Provide the [X, Y] coordinate of the cell's center where the given text is located.  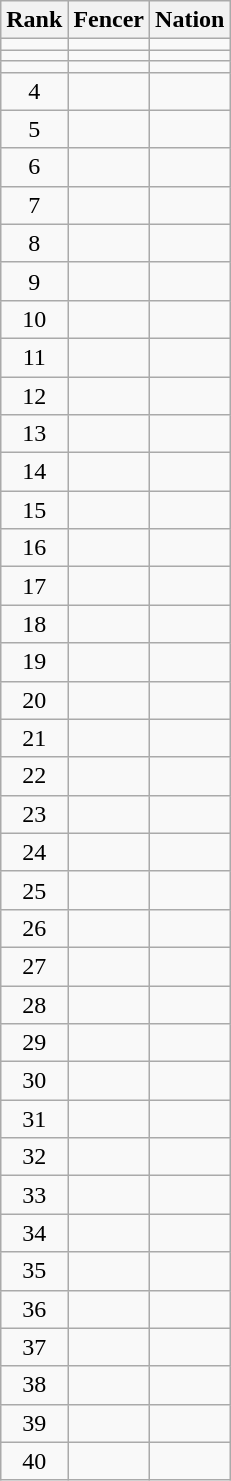
Fencer [109, 20]
22 [34, 776]
10 [34, 319]
18 [34, 624]
27 [34, 966]
15 [34, 510]
11 [34, 357]
Nation [190, 20]
7 [34, 205]
40 [34, 1461]
33 [34, 1195]
23 [34, 814]
31 [34, 1119]
32 [34, 1157]
34 [34, 1233]
30 [34, 1081]
29 [34, 1043]
12 [34, 395]
25 [34, 890]
39 [34, 1423]
17 [34, 586]
24 [34, 852]
13 [34, 434]
37 [34, 1347]
21 [34, 738]
6 [34, 167]
38 [34, 1385]
36 [34, 1309]
26 [34, 928]
Rank [34, 20]
35 [34, 1271]
14 [34, 472]
20 [34, 700]
5 [34, 129]
28 [34, 1005]
8 [34, 243]
16 [34, 548]
9 [34, 281]
19 [34, 662]
4 [34, 91]
